Pinpoint the cell where the given text exists, returning its [X, Y] midpoint coordinate. 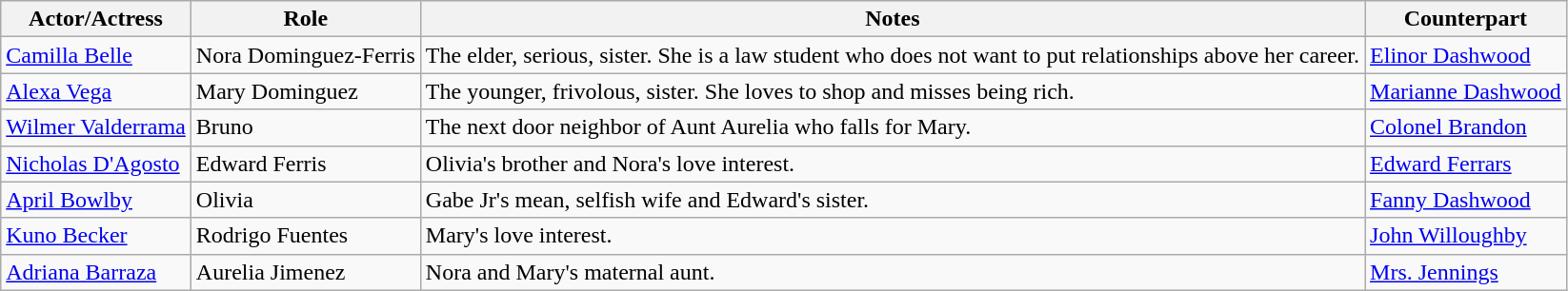
John Willoughby [1466, 236]
The elder, serious, sister. She is a law student who does not want to put relationships above her career. [892, 55]
Actor/Actress [96, 19]
The younger, frivolous, sister. She loves to shop and misses being rich. [892, 91]
Marianne Dashwood [1466, 91]
Fanny Dashwood [1466, 200]
Alexa Vega [96, 91]
Rodrigo Fuentes [305, 236]
Mary's love interest. [892, 236]
Nora and Mary's maternal aunt. [892, 272]
Notes [892, 19]
Edward Ferris [305, 164]
Mrs. Jennings [1466, 272]
Edward Ferrars [1466, 164]
Counterpart [1466, 19]
Camilla Belle [96, 55]
Olivia's brother and Nora's love interest. [892, 164]
Nicholas D'Agosto [96, 164]
April Bowlby [96, 200]
Elinor Dashwood [1466, 55]
Nora Dominguez-Ferris [305, 55]
Kuno Becker [96, 236]
Adriana Barraza [96, 272]
Gabe Jr's mean, selfish wife and Edward's sister. [892, 200]
Wilmer Valderrama [96, 127]
Role [305, 19]
Aurelia Jimenez [305, 272]
The next door neighbor of Aunt Aurelia who falls for Mary. [892, 127]
Bruno [305, 127]
Mary Dominguez [305, 91]
Olivia [305, 200]
Colonel Brandon [1466, 127]
